Pinpoint the cell where the given text exists, returning its (x, y) midpoint coordinate. 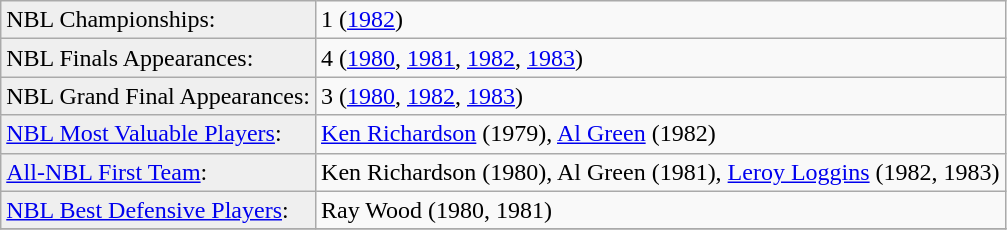
Ken Richardson (1980), Al Green (1981), Leroy Loggins (1982, 1983) (661, 172)
NBL Grand Final Appearances: (158, 96)
3 (1980, 1982, 1983) (661, 96)
NBL Most Valuable Players: (158, 134)
Ray Wood (1980, 1981) (661, 210)
4 (1980, 1981, 1982, 1983) (661, 58)
NBL Finals Appearances: (158, 58)
1 (1982) (661, 20)
All-NBL First Team: (158, 172)
Ken Richardson (1979), Al Green (1982) (661, 134)
NBL Best Defensive Players: (158, 210)
NBL Championships: (158, 20)
